Scan for the cell matching the given text and deliver its [X, Y] coordinate at center. 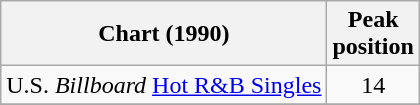
Peakposition [373, 34]
14 [373, 85]
Chart (1990) [164, 34]
U.S. Billboard Hot R&B Singles [164, 85]
